Search for the cell housing the specified text and yield its (X, Y) center coordinate. 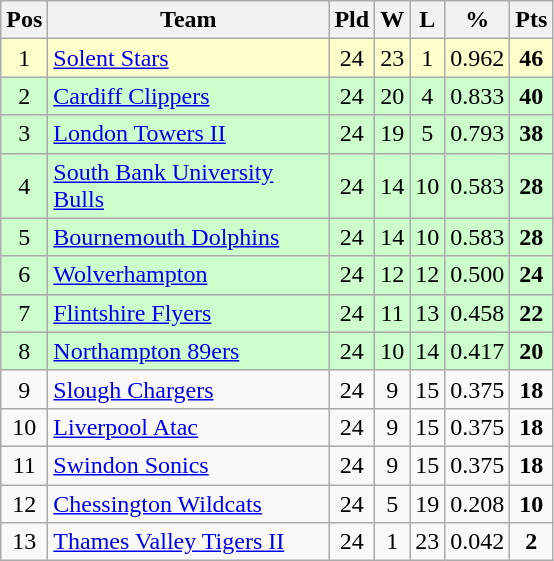
London Towers II (188, 134)
38 (532, 134)
South Bank University Bulls (188, 186)
0.500 (478, 275)
Swindon Sonics (188, 465)
% (478, 20)
Pos (24, 20)
7 (24, 313)
3 (24, 134)
Pld (352, 20)
Wolverhampton (188, 275)
0.962 (478, 58)
Solent Stars (188, 58)
8 (24, 351)
46 (532, 58)
Slough Chargers (188, 389)
0.417 (478, 351)
0.458 (478, 313)
Liverpool Atac (188, 427)
22 (532, 313)
Pts (532, 20)
Chessington Wildcats (188, 503)
6 (24, 275)
L (428, 20)
0.793 (478, 134)
Northampton 89ers (188, 351)
40 (532, 96)
0.208 (478, 503)
W (392, 20)
Team (188, 20)
Thames Valley Tigers II (188, 542)
Bournemouth Dolphins (188, 237)
Flintshire Flyers (188, 313)
Cardiff Clippers (188, 96)
0.042 (478, 542)
0.833 (478, 96)
